For the text-containing cell, return its midpoint in (x, y) coordinate format. 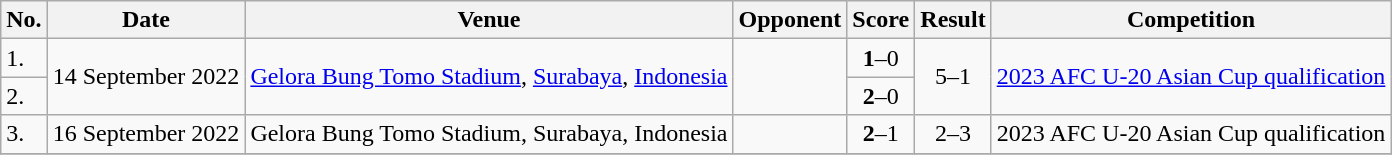
Score (881, 20)
Competition (1191, 20)
2–0 (881, 96)
No. (24, 20)
Opponent (790, 20)
16 September 2022 (146, 134)
2–1 (881, 134)
3. (24, 134)
2. (24, 96)
1–0 (881, 58)
1. (24, 58)
Venue (489, 20)
Result (953, 20)
Date (146, 20)
14 September 2022 (146, 77)
5–1 (953, 77)
2–3 (953, 134)
